Find where the given text appears and provide that cell's center as (x, y) coordinate. 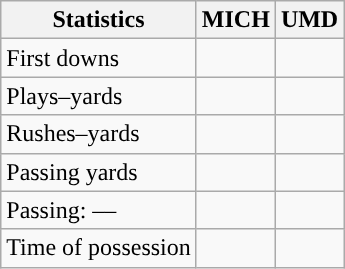
First downs (99, 58)
Statistics (99, 20)
Time of possession (99, 248)
UMD (309, 20)
Passing yards (99, 172)
Plays–yards (99, 96)
Passing: –– (99, 210)
MICH (236, 20)
Rushes–yards (99, 134)
